Capture the cell that displays the provided text and extract its (x, y) central coordinate. 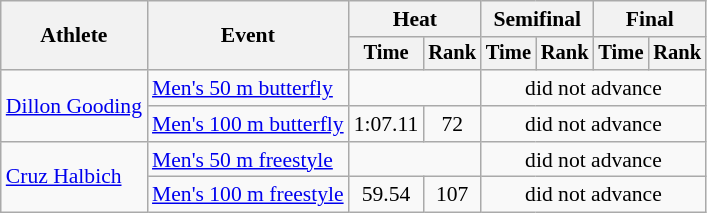
Men's 100 m butterfly (248, 124)
Athlete (74, 36)
1:07.11 (386, 124)
Event (248, 36)
Final (649, 19)
Dillon Gooding (74, 106)
72 (452, 124)
Men's 100 m freestyle (248, 195)
Men's 50 m freestyle (248, 160)
59.54 (386, 195)
Men's 50 m butterfly (248, 88)
107 (452, 195)
Cruz Halbich (74, 178)
Semifinal (537, 19)
Heat (415, 19)
